Extract the (x, y) coordinate from the center of the cell holding the provided text.  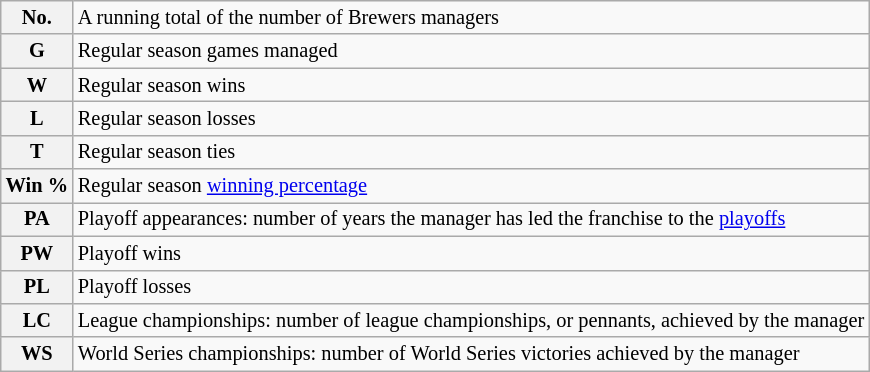
T (37, 152)
A running total of the number of Brewers managers (471, 17)
Regular season games managed (471, 51)
WS (37, 354)
L (37, 118)
Win % (37, 186)
W (37, 85)
Playoff appearances: number of years the manager has led the franchise to the playoffs (471, 219)
LC (37, 320)
Playoff losses (471, 287)
PA (37, 219)
G (37, 51)
Regular season losses (471, 118)
No. (37, 17)
PW (37, 253)
League championships: number of league championships, or pennants, achieved by the manager (471, 320)
Regular season winning percentage (471, 186)
World Series championships: number of World Series victories achieved by the manager (471, 354)
PL (37, 287)
Playoff wins (471, 253)
Regular season ties (471, 152)
Regular season wins (471, 85)
